Identify which cell holds the provided text, then report its (x, y) central coordinate. 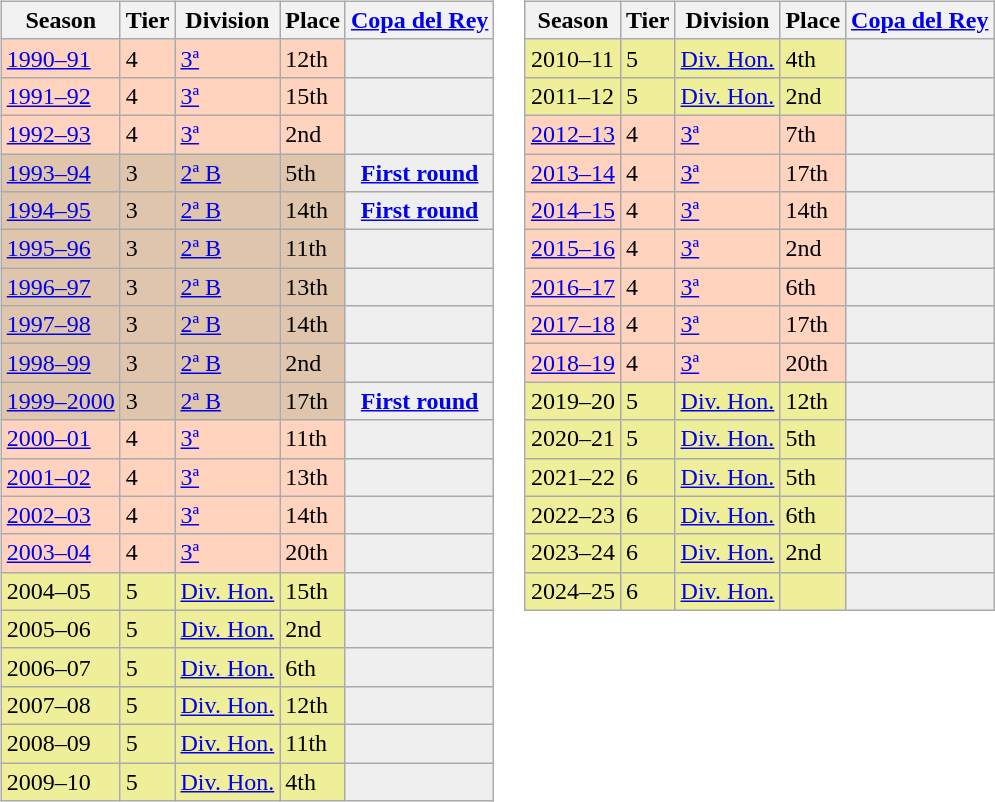
1990–91 (60, 58)
2023–24 (572, 553)
1995–96 (60, 249)
1994–95 (60, 211)
2010–11 (572, 58)
2006–07 (60, 667)
1991–92 (60, 96)
2013–14 (572, 173)
2022–23 (572, 515)
2015–16 (572, 249)
2021–22 (572, 477)
1997–98 (60, 325)
2001–02 (60, 477)
2002–03 (60, 515)
2007–08 (60, 705)
7th (813, 134)
2005–06 (60, 629)
2019–20 (572, 401)
2008–09 (60, 743)
2004–05 (60, 591)
2020–21 (572, 439)
2000–01 (60, 439)
2024–25 (572, 591)
1998–99 (60, 363)
2009–10 (60, 781)
2016–17 (572, 287)
1992–93 (60, 134)
2011–12 (572, 96)
2014–15 (572, 211)
1999–2000 (60, 401)
2003–04 (60, 553)
1993–94 (60, 173)
2018–19 (572, 363)
1996–97 (60, 287)
2012–13 (572, 134)
2017–18 (572, 325)
